Return [x, y] of the center of cell containing provided text 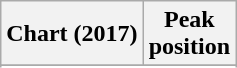
Chart (2017) [72, 34]
Peak position [189, 34]
